For the text-containing cell, return its midpoint in (X, Y) coordinate format. 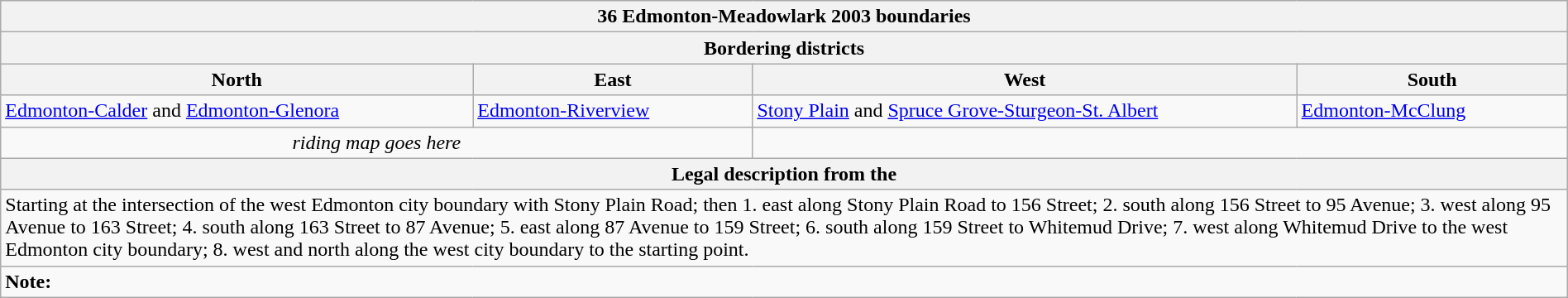
36 Edmonton-Meadowlark 2003 boundaries (784, 17)
Edmonton-Calder and Edmonton-Glenora (237, 111)
East (613, 79)
South (1432, 79)
Edmonton-Riverview (613, 111)
Stony Plain and Spruce Grove-Sturgeon-St. Albert (1025, 111)
West (1025, 79)
Edmonton-McClung (1432, 111)
Legal description from the (784, 174)
Bordering districts (784, 48)
Note: (784, 281)
North (237, 79)
riding map goes here (377, 142)
